From the cell containing the given text, extract its center point as (x, y) coordinate. 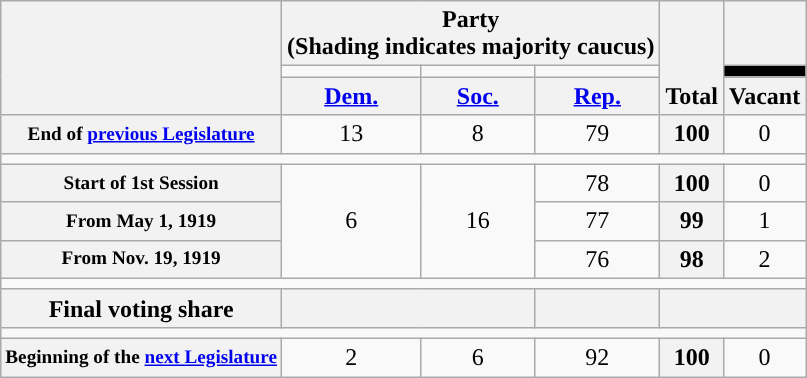
Dem. (352, 96)
98 (692, 259)
92 (598, 357)
76 (598, 259)
Party (Shading indicates majority caucus) (471, 34)
99 (692, 221)
78 (598, 183)
Beginning of the next Legislature (142, 357)
79 (598, 134)
8 (478, 134)
13 (352, 134)
Vacant (764, 96)
Total (692, 58)
From Nov. 19, 1919 (142, 259)
1 (764, 221)
From May 1, 1919 (142, 221)
77 (598, 221)
Soc. (478, 96)
Rep. (598, 96)
Start of 1st Session (142, 183)
16 (478, 221)
End of previous Legislature (142, 134)
Final voting share (142, 308)
